Output the (X, Y) coordinate of the center of the cell containing the given text.  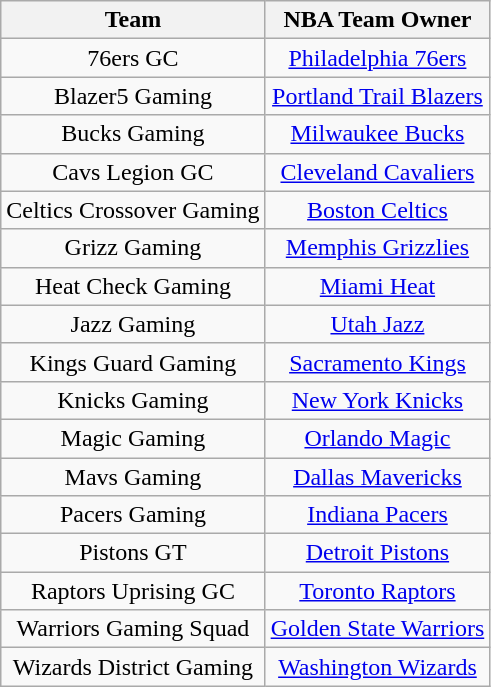
Heat Check Gaming (133, 286)
Detroit Pistons (378, 553)
Toronto Raptors (378, 591)
Jazz Gaming (133, 324)
Wizards District Gaming (133, 667)
Dallas Mavericks (378, 477)
Warriors Gaming Squad (133, 629)
76ers GC (133, 58)
Kings Guard Gaming (133, 362)
Magic Gaming (133, 438)
Sacramento Kings (378, 362)
Washington Wizards (378, 667)
Golden State Warriors (378, 629)
Mavs Gaming (133, 477)
Cavs Legion GC (133, 172)
Cleveland Cavaliers (378, 172)
Pistons GT (133, 553)
Celtics Crossover Gaming (133, 210)
Portland Trail Blazers (378, 96)
Orlando Magic (378, 438)
Indiana Pacers (378, 515)
Pacers Gaming (133, 515)
NBA Team Owner (378, 20)
Miami Heat (378, 286)
Philadelphia 76ers (378, 58)
Milwaukee Bucks (378, 134)
Knicks Gaming (133, 400)
New York Knicks (378, 400)
Grizz Gaming (133, 248)
Team (133, 20)
Raptors Uprising GC (133, 591)
Utah Jazz (378, 324)
Blazer5 Gaming (133, 96)
Boston Celtics (378, 210)
Bucks Gaming (133, 134)
Memphis Grizzlies (378, 248)
